From the cell containing the given text, extract its center point as (X, Y) coordinate. 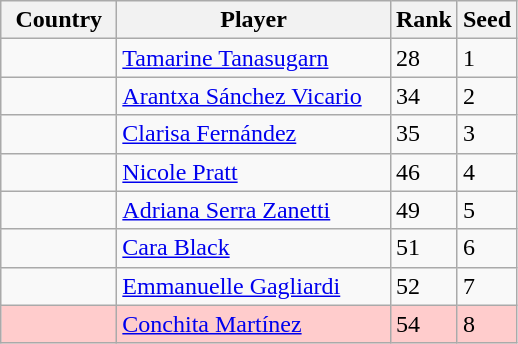
2 (486, 96)
Arantxa Sánchez Vicario (254, 96)
4 (486, 172)
46 (424, 172)
Conchita Martínez (254, 324)
49 (424, 210)
52 (424, 286)
Emmanuelle Gagliardi (254, 286)
Player (254, 20)
Rank (424, 20)
Nicole Pratt (254, 172)
54 (424, 324)
Cara Black (254, 248)
7 (486, 286)
Clarisa Fernández (254, 134)
Seed (486, 20)
34 (424, 96)
Tamarine Tanasugarn (254, 58)
8 (486, 324)
1 (486, 58)
28 (424, 58)
Country (59, 20)
35 (424, 134)
3 (486, 134)
6 (486, 248)
51 (424, 248)
5 (486, 210)
Adriana Serra Zanetti (254, 210)
